Return (x, y) of the center of cell containing provided text 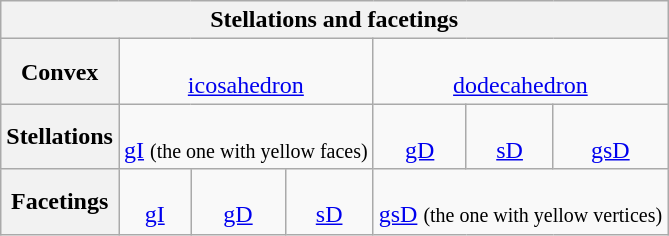
gI (the one with yellow faces) (246, 136)
dodecahedron (520, 72)
gsD (610, 136)
icosahedron (246, 72)
Facetings (60, 202)
Stellations and facetings (334, 20)
Convex (60, 72)
Stellations (60, 136)
gsD (the one with yellow vertices) (520, 202)
gI (154, 202)
